Determine the [X, Y] coordinate at the center of the cell enclosing the given text.  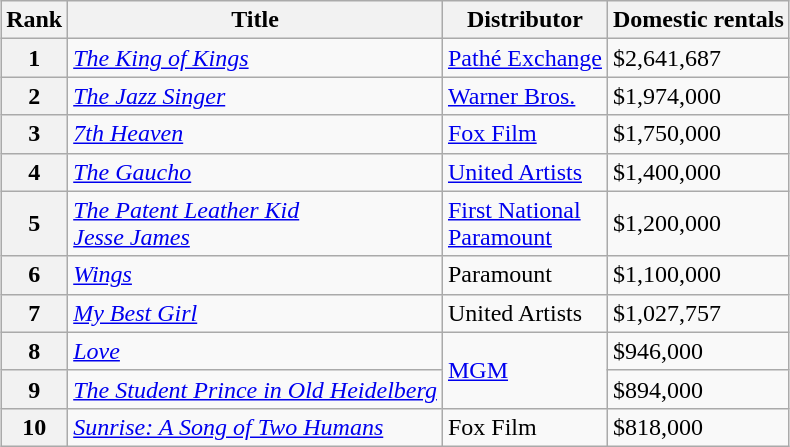
Rank [34, 20]
The Jazz Singer [256, 96]
5 [34, 224]
$818,000 [698, 427]
My Best Girl [256, 313]
$2,641,687 [698, 58]
Title [256, 20]
3 [34, 134]
8 [34, 351]
4 [34, 172]
7th Heaven [256, 134]
$1,974,000 [698, 96]
9 [34, 389]
Warner Bros. [524, 96]
$1,400,000 [698, 172]
Love [256, 351]
The King of Kings [256, 58]
First NationalParamount [524, 224]
MGM [524, 370]
6 [34, 275]
The Gaucho [256, 172]
2 [34, 96]
Paramount [524, 275]
$894,000 [698, 389]
$1,027,757 [698, 313]
Domestic rentals [698, 20]
10 [34, 427]
$946,000 [698, 351]
The Student Prince in Old Heidelberg [256, 389]
Pathé Exchange [524, 58]
Distributor [524, 20]
$1,750,000 [698, 134]
7 [34, 313]
$1,100,000 [698, 275]
$1,200,000 [698, 224]
The Patent Leather KidJesse James [256, 224]
Sunrise: A Song of Two Humans [256, 427]
Wings [256, 275]
1 [34, 58]
